Determine the (X, Y) coordinate at the center of the cell enclosing the given text.  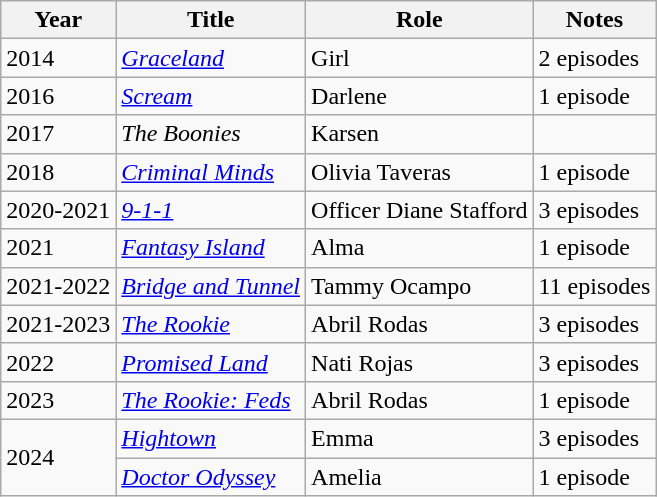
Emma (420, 438)
Promised Land (211, 362)
Officer Diane Stafford (420, 210)
Hightown (211, 438)
Karsen (420, 134)
Bridge and Tunnel (211, 286)
Alma (420, 248)
Olivia Taveras (420, 172)
Nati Rojas (420, 362)
The Rookie (211, 324)
Graceland (211, 58)
2020-2021 (58, 210)
Girl (420, 58)
Darlene (420, 96)
2023 (58, 400)
2021-2022 (58, 286)
Fantasy Island (211, 248)
2 episodes (594, 58)
2021 (58, 248)
The Rookie: Feds (211, 400)
Year (58, 20)
Doctor Odyssey (211, 477)
Scream (211, 96)
9-1-1 (211, 210)
Title (211, 20)
2014 (58, 58)
Tammy Ocampo (420, 286)
Amelia (420, 477)
The Boonies (211, 134)
11 episodes (594, 286)
2018 (58, 172)
Role (420, 20)
2021-2023 (58, 324)
2016 (58, 96)
2024 (58, 457)
Notes (594, 20)
2022 (58, 362)
Criminal Minds (211, 172)
2017 (58, 134)
